For the text-containing cell, return its midpoint in [X, Y] coordinate format. 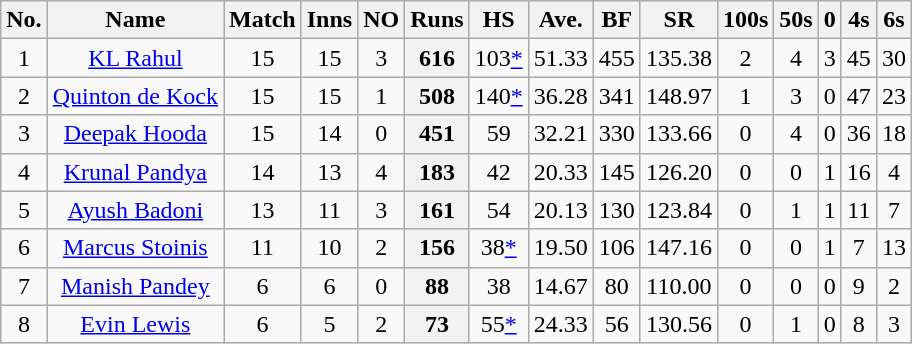
HS [498, 20]
18 [894, 134]
73 [437, 324]
135.38 [678, 58]
59 [498, 134]
140* [498, 96]
Ave. [560, 20]
330 [616, 134]
Inns [329, 20]
32.21 [560, 134]
80 [616, 286]
455 [616, 58]
183 [437, 172]
36 [858, 134]
42 [498, 172]
24.33 [560, 324]
47 [858, 96]
NO [382, 20]
SR [678, 20]
88 [437, 286]
147.16 [678, 248]
50s [796, 20]
341 [616, 96]
19.50 [560, 248]
36.28 [560, 96]
14.67 [560, 286]
Runs [437, 20]
38* [498, 248]
161 [437, 210]
451 [437, 134]
130.56 [678, 324]
130 [616, 210]
145 [616, 172]
Manish Pandey [135, 286]
Marcus Stoinis [135, 248]
123.84 [678, 210]
10 [329, 248]
Quinton de Kock [135, 96]
51.33 [560, 58]
616 [437, 58]
30 [894, 58]
103* [498, 58]
16 [858, 172]
126.20 [678, 172]
Name [135, 20]
133.66 [678, 134]
Krunal Pandya [135, 172]
6s [894, 20]
BF [616, 20]
KL Rahul [135, 58]
23 [894, 96]
148.97 [678, 96]
56 [616, 324]
Match [263, 20]
54 [498, 210]
4s [858, 20]
20.33 [560, 172]
20.13 [560, 210]
106 [616, 248]
100s [745, 20]
Ayush Badoni [135, 210]
9 [858, 286]
55* [498, 324]
Deepak Hooda [135, 134]
No. [24, 20]
Evin Lewis [135, 324]
156 [437, 248]
45 [858, 58]
38 [498, 286]
508 [437, 96]
110.00 [678, 286]
